Determine the [x, y] coordinate at the center of the cell enclosing the given text.  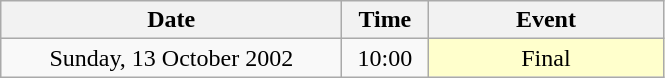
Date [172, 20]
Time [385, 20]
Sunday, 13 October 2002 [172, 58]
Final [546, 58]
Event [546, 20]
10:00 [385, 58]
